Output the (X, Y) coordinate of the center of the cell containing the given text.  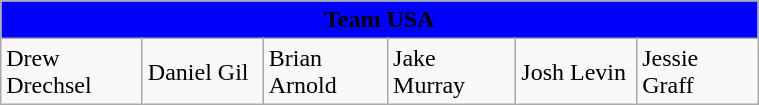
Team USA (380, 20)
Daniel Gil (202, 72)
Brian Arnold (325, 72)
Drew Drechsel (72, 72)
Josh Levin (576, 72)
Jake Murray (452, 72)
Jessie Graff (698, 72)
